Capture the cell that displays the provided text and extract its (X, Y) central coordinate. 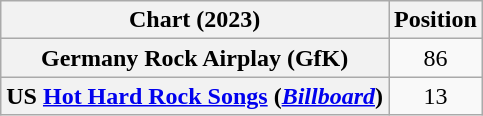
Position (436, 20)
Germany Rock Airplay (GfK) (195, 58)
13 (436, 96)
US Hot Hard Rock Songs (Billboard) (195, 96)
Chart (2023) (195, 20)
86 (436, 58)
